Provide the (X, Y) coordinate of the cell's center where the given text is located.  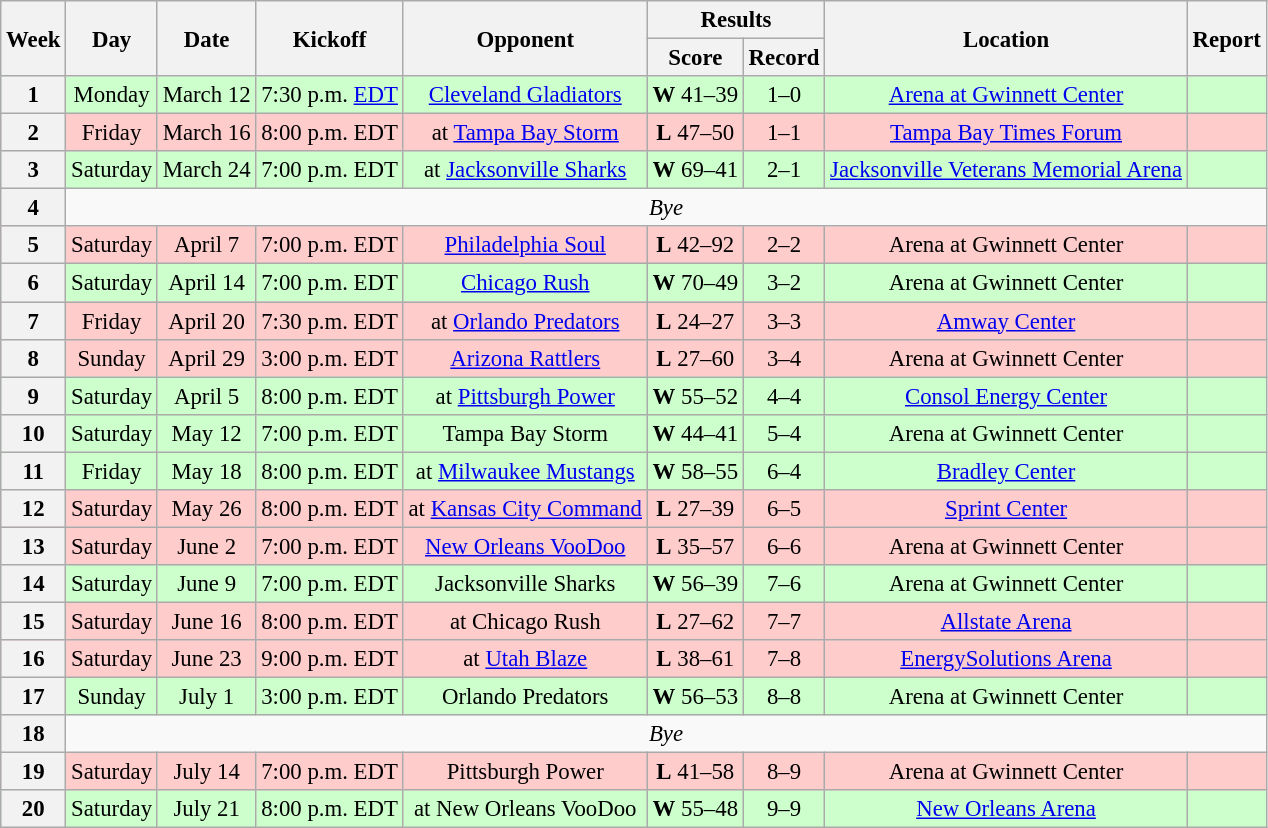
at Pittsburgh Power (525, 396)
19 (34, 772)
June 23 (206, 659)
Results (736, 20)
L 35–57 (695, 546)
3–4 (784, 358)
8–8 (784, 697)
7–6 (784, 584)
March 12 (206, 95)
June 9 (206, 584)
at Chicago Rush (525, 621)
Location (1006, 38)
W 69–41 (695, 170)
at Milwaukee Mustangs (525, 471)
Week (34, 38)
at New Orleans VooDoo (525, 809)
L 41–58 (695, 772)
L 24–27 (695, 321)
May 18 (206, 471)
2 (34, 133)
Day (112, 38)
1–1 (784, 133)
6–6 (784, 546)
W 44–41 (695, 433)
W 55–52 (695, 396)
Jacksonville Veterans Memorial Arena (1006, 170)
March 16 (206, 133)
6 (34, 283)
12 (34, 509)
Tampa Bay Storm (525, 433)
11 (34, 471)
20 (34, 809)
April 14 (206, 283)
4 (34, 208)
July 14 (206, 772)
5–4 (784, 433)
9:00 p.m. EDT (330, 659)
June 2 (206, 546)
18 (34, 734)
at Utah Blaze (525, 659)
at Tampa Bay Storm (525, 133)
L 42–92 (695, 245)
1–0 (784, 95)
July 21 (206, 809)
April 20 (206, 321)
L 27–62 (695, 621)
1 (34, 95)
4–4 (784, 396)
W 41–39 (695, 95)
at Orlando Predators (525, 321)
Jacksonville Sharks (525, 584)
Orlando Predators (525, 697)
L 38–61 (695, 659)
Pittsburgh Power (525, 772)
L 47–50 (695, 133)
April 29 (206, 358)
3 (34, 170)
10 (34, 433)
Opponent (525, 38)
L 27–39 (695, 509)
Chicago Rush (525, 283)
2–1 (784, 170)
Kickoff (330, 38)
March 24 (206, 170)
W 56–53 (695, 697)
Bradley Center (1006, 471)
May 26 (206, 509)
Cleveland Gladiators (525, 95)
13 (34, 546)
May 12 (206, 433)
14 (34, 584)
New Orleans Arena (1006, 809)
Date (206, 38)
EnergySolutions Arena (1006, 659)
3–2 (784, 283)
Monday (112, 95)
April 5 (206, 396)
Tampa Bay Times Forum (1006, 133)
9–9 (784, 809)
3–3 (784, 321)
Philadelphia Soul (525, 245)
Consol Energy Center (1006, 396)
at Jacksonville Sharks (525, 170)
Amway Center (1006, 321)
W 55–48 (695, 809)
15 (34, 621)
W 70–49 (695, 283)
W 56–39 (695, 584)
7 (34, 321)
L 27–60 (695, 358)
April 7 (206, 245)
Allstate Arena (1006, 621)
Report (1226, 38)
2–2 (784, 245)
6–5 (784, 509)
8–9 (784, 772)
June 16 (206, 621)
W 58–55 (695, 471)
6–4 (784, 471)
7–7 (784, 621)
17 (34, 697)
7–8 (784, 659)
8 (34, 358)
Record (784, 58)
Score (695, 58)
July 1 (206, 697)
16 (34, 659)
Sprint Center (1006, 509)
5 (34, 245)
at Kansas City Command (525, 509)
New Orleans VooDoo (525, 546)
9 (34, 396)
Arizona Rattlers (525, 358)
